Extract the [X, Y] coordinate from the center of the cell holding the provided text.  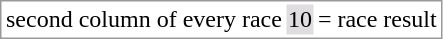
10 [300, 19]
= race result [377, 19]
second column of every race [144, 19]
